Detect which cell encompasses the target text, then output its [X, Y] center coordinate. 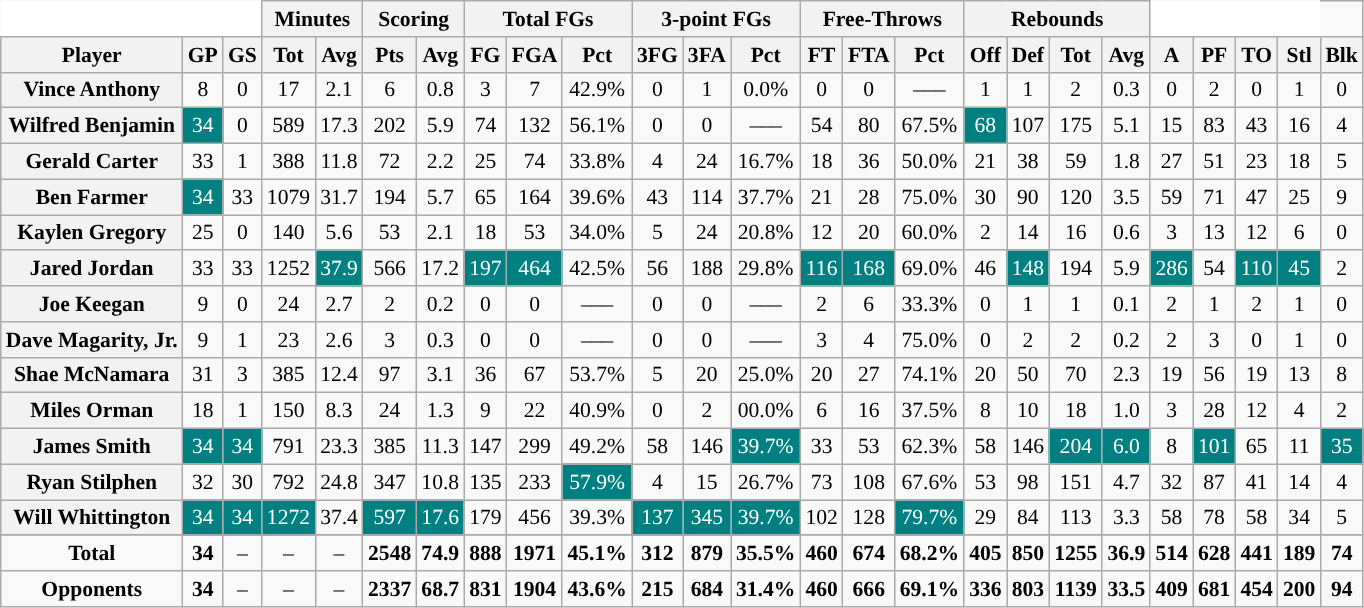
31 [203, 375]
Joe Keegan [92, 304]
5.1 [1126, 126]
29.8% [766, 269]
62.3% [930, 447]
35 [1342, 447]
49.2% [596, 447]
Shae McNamara [92, 375]
215 [658, 589]
39.3% [596, 518]
110 [1256, 269]
566 [390, 269]
Vince Anthony [92, 90]
681 [1214, 589]
2.3 [1126, 375]
17 [288, 90]
0.0% [766, 90]
46 [986, 269]
140 [288, 233]
202 [390, 126]
200 [1300, 589]
51 [1214, 162]
35.5% [766, 554]
GS [242, 55]
5.6 [339, 233]
73 [822, 482]
10 [1028, 411]
42.5% [596, 269]
2337 [390, 589]
34.0% [596, 233]
197 [486, 269]
Minutes [312, 19]
72 [390, 162]
116 [822, 269]
Def [1028, 55]
188 [707, 269]
33.5 [1126, 589]
0.8 [440, 90]
441 [1256, 554]
80 [869, 126]
456 [535, 518]
GP [203, 55]
Player [92, 55]
98 [1028, 482]
37.9 [339, 269]
Blk [1342, 55]
42.9% [596, 90]
4.7 [1126, 482]
97 [390, 375]
164 [535, 197]
31.7 [339, 197]
597 [390, 518]
24.8 [339, 482]
69.0% [930, 269]
20.8% [766, 233]
1971 [535, 554]
233 [535, 482]
Stl [1300, 55]
11 [1300, 447]
137 [658, 518]
132 [535, 126]
17.3 [339, 126]
179 [486, 518]
1.8 [1126, 162]
409 [1172, 589]
2548 [390, 554]
74.1% [930, 375]
3FA [707, 55]
74.9 [440, 554]
1255 [1076, 554]
102 [822, 518]
6.0 [1126, 447]
45 [1300, 269]
68 [986, 126]
286 [1172, 269]
888 [486, 554]
120 [1076, 197]
666 [869, 589]
108 [869, 482]
0.1 [1126, 304]
22 [535, 411]
204 [1076, 447]
23.3 [339, 447]
113 [1076, 518]
37.5% [930, 411]
37.7% [766, 197]
1139 [1076, 589]
56.1% [596, 126]
Opponents [92, 589]
7 [535, 90]
PF [1214, 55]
336 [986, 589]
3.1 [440, 375]
1272 [288, 518]
16.7% [766, 162]
71 [1214, 197]
Jared Jordan [92, 269]
831 [486, 589]
Total FGs [548, 19]
84 [1028, 518]
388 [288, 162]
11.3 [440, 447]
FG [486, 55]
8.3 [339, 411]
90 [1028, 197]
FTA [869, 55]
94 [1342, 589]
68.2% [930, 554]
Dave Magarity, Jr. [92, 340]
1.0 [1126, 411]
0.6 [1126, 233]
47 [1256, 197]
Pts [390, 55]
11.8 [339, 162]
147 [486, 447]
Miles Orman [92, 411]
803 [1028, 589]
25.0% [766, 375]
168 [869, 269]
67 [535, 375]
Gerald Carter [92, 162]
A [1172, 55]
00.0% [766, 411]
Free-Throws [882, 19]
3.5 [1126, 197]
79.7% [930, 518]
674 [869, 554]
37.4 [339, 518]
83 [1214, 126]
Total [92, 554]
FT [822, 55]
3.3 [1126, 518]
50 [1028, 375]
135 [486, 482]
43.6% [596, 589]
1079 [288, 197]
454 [1256, 589]
Ben Farmer [92, 197]
67.5% [930, 126]
850 [1028, 554]
31.4% [766, 589]
148 [1028, 269]
345 [707, 518]
60.0% [930, 233]
Rebounds [1057, 19]
Scoring [414, 19]
17.2 [440, 269]
10.8 [440, 482]
175 [1076, 126]
2.7 [339, 304]
33.8% [596, 162]
150 [288, 411]
791 [288, 447]
347 [390, 482]
189 [1300, 554]
53.7% [596, 375]
Ryan Stilphen [92, 482]
3FG [658, 55]
1904 [535, 589]
57.9% [596, 482]
2.2 [440, 162]
1.3 [440, 411]
Will Whittington [92, 518]
68.7 [440, 589]
589 [288, 126]
628 [1214, 554]
69.1% [930, 589]
879 [707, 554]
39.6% [596, 197]
12.4 [339, 375]
78 [1214, 518]
James Smith [92, 447]
684 [707, 589]
17.6 [440, 518]
38 [1028, 162]
36.9 [1126, 554]
792 [288, 482]
514 [1172, 554]
5.7 [440, 197]
29 [986, 518]
299 [535, 447]
50.0% [930, 162]
114 [707, 197]
151 [1076, 482]
312 [658, 554]
464 [535, 269]
Off [986, 55]
26.7% [766, 482]
405 [986, 554]
128 [869, 518]
Wilfred Benjamin [92, 126]
TO [1256, 55]
87 [1214, 482]
Kaylen Gregory [92, 233]
2.6 [339, 340]
107 [1028, 126]
41 [1256, 482]
40.9% [596, 411]
67.6% [930, 482]
FGA [535, 55]
3-point FGs [716, 19]
70 [1076, 375]
101 [1214, 447]
33.3% [930, 304]
1252 [288, 269]
45.1% [596, 554]
